Determine the (X, Y) coordinate at the center of the cell enclosing the given text.  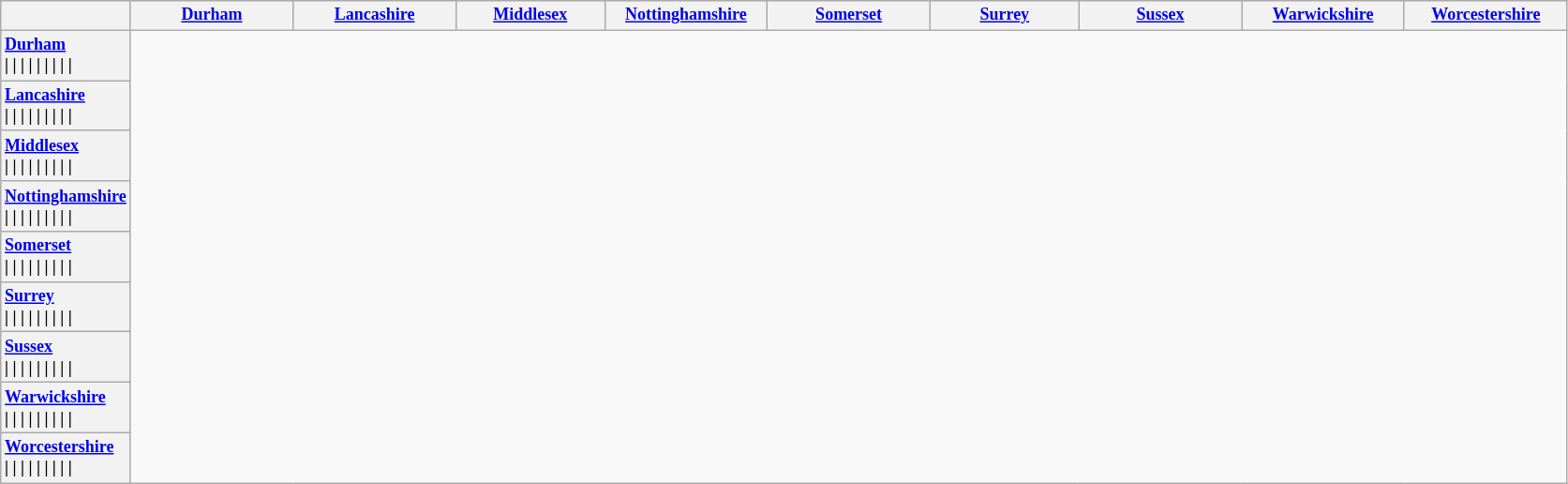
Surrey (1005, 15)
Durham (212, 15)
Sussex | | | | | | | | | (66, 357)
Sussex (1160, 15)
Lancashire (375, 15)
Worcestershire | | | | | | | | | (66, 458)
Nottinghamshire | | | | | | | | | (66, 206)
Warwickshire | | | | | | | | | (66, 408)
Middlesex (530, 15)
Nottinghamshire (686, 15)
Middlesex | | | | | | | | | (66, 156)
Worcestershire (1486, 15)
Durham | | | | | | | | | (66, 55)
Somerset (849, 15)
Warwickshire (1323, 15)
Surrey | | | | | | | | | (66, 307)
Somerset | | | | | | | | | (66, 257)
Lancashire | | | | | | | | | (66, 106)
